From the cell containing the given text, extract its center point as (x, y) coordinate. 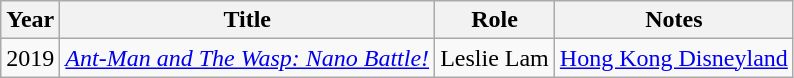
Hong Kong Disneyland (674, 58)
Year (30, 20)
2019 (30, 58)
Leslie Lam (495, 58)
Title (248, 20)
Notes (674, 20)
Role (495, 20)
Ant-Man and The Wasp: Nano Battle! (248, 58)
